Pinpoint the cell where the given text exists, returning its [X, Y] midpoint coordinate. 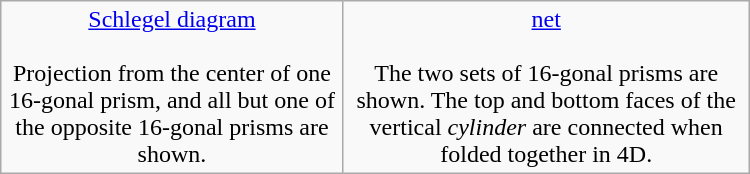
netThe two sets of 16-gonal prisms are shown. The top and bottom faces of the vertical cylinder are connected when folded together in 4D. [546, 88]
Schlegel diagramProjection from the center of one 16-gonal prism, and all but one of the opposite 16-gonal prisms are shown. [172, 88]
